Locate the cell with the specified text and output its [x, y] center coordinate. 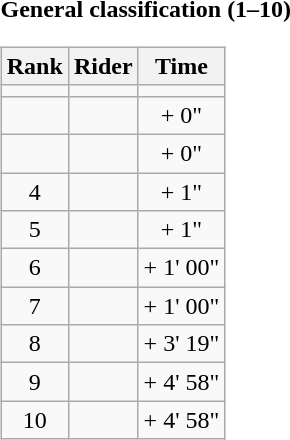
7 [34, 306]
Rank [34, 66]
Rider [103, 66]
4 [34, 191]
10 [34, 420]
5 [34, 230]
+ 3' 19" [182, 344]
8 [34, 344]
9 [34, 382]
Time [182, 66]
6 [34, 268]
